Identify which cell holds the provided text, then report its [x, y] central coordinate. 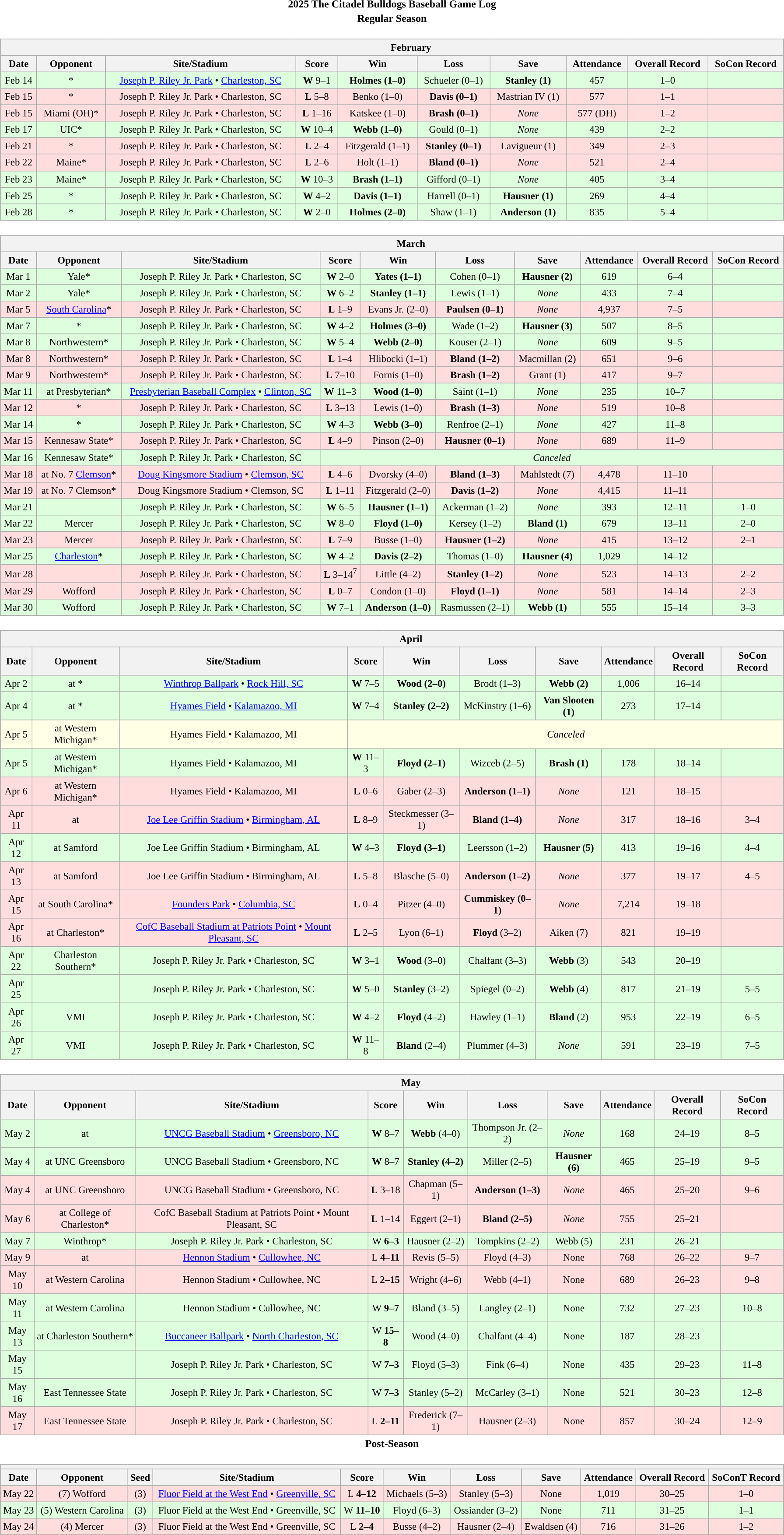
SoConT Record [746, 1477]
269 [597, 196]
235 [609, 392]
5–5 [752, 989]
Mar 16 [18, 457]
4,937 [609, 309]
Stanley (2–2) [422, 706]
Anderson (1–3) [507, 1190]
L 8–9 [366, 819]
679 [609, 523]
Apr 25 [16, 989]
Wood (3–0) [422, 960]
Floyd (1–1) [475, 591]
Hausner (2–2) [436, 1241]
Founders Park • Columbia, SC [234, 904]
May 7 [17, 1241]
L 4–6 [340, 474]
Apr 11 [16, 819]
Gould (0–1) [453, 130]
405 [597, 179]
519 [609, 408]
591 [628, 1045]
May 9 [17, 1257]
Apr 16 [16, 932]
Mar 22 [18, 523]
Grant (1) [548, 375]
L 3–18 [386, 1190]
Stanley (1–2) [475, 573]
(4) Mercer [82, 1527]
W 7–4 [366, 706]
Mar 23 [18, 540]
W 5–0 [366, 989]
Dvorsky (4–0) [398, 474]
377 [628, 875]
Bland (0–1) [453, 162]
Mar 28 [18, 573]
L 4–11 [386, 1257]
427 [609, 425]
Bland (2) [569, 1017]
30–24 [687, 1421]
Rasmussen (2–1) [475, 608]
4–5 [752, 875]
Wizceb (2–5) [497, 762]
4,478 [609, 474]
19–16 [688, 847]
609 [609, 342]
W 8–0 [340, 523]
May 6 [17, 1219]
Renfroe (2–1) [475, 425]
Miami (OH)* [71, 113]
19–17 [688, 875]
Stanley (1) [528, 80]
6–4 [675, 276]
Brash (1–1) [378, 179]
Stanley (5–3) [486, 1494]
May 11 [17, 1308]
May 10 [17, 1280]
Bland (1) [548, 523]
Hausner (1–2) [475, 540]
15–14 [675, 608]
349 [597, 146]
Mar 15 [18, 441]
McKinstry (1–6) [497, 706]
28–23 [687, 1336]
768 [627, 1257]
at South Carolina* [76, 904]
439 [597, 130]
Buccaneer Ballpark • North Charleston, SC [252, 1336]
Saint (1–1) [475, 392]
Apr 6 [16, 791]
435 [627, 1365]
817 [628, 989]
Davis (1–2) [475, 490]
Anderson (1–1) [497, 791]
835 [597, 212]
W 11–10 [362, 1510]
Harrell (0–1) [453, 196]
Apr 13 [16, 875]
Mar 21 [18, 507]
McCarley (3–1) [507, 1393]
Mar 5 [18, 309]
Webb (2–0) [398, 342]
Winthrop Ballpark • Rock Hill, SC [234, 684]
at Charleston Southern* [85, 1336]
W 15–8 [386, 1336]
Brash (0–1) [453, 113]
5–4 [668, 212]
Apr 2 [16, 684]
Chapman (5–1) [436, 1190]
543 [628, 960]
619 [609, 276]
Pinson (2–0) [398, 441]
Seed [140, 1477]
29–23 [687, 1365]
Davis (0–1) [453, 97]
Apr 26 [16, 1017]
Kersey (1–2) [475, 523]
Mar 29 [18, 591]
Michaels (5–3) [416, 1494]
Revis (5–5) [436, 1257]
11–10 [675, 474]
Brash (1–3) [475, 408]
Fitzgerald (2–0) [398, 490]
26–22 [687, 1257]
L 3–147 [340, 573]
Hausner (2–4) [486, 1527]
Feb 17 [19, 130]
Lewis (1–0) [398, 408]
Hlibocki (1–1) [398, 358]
Feb 23 [19, 179]
Leersson (1–2) [497, 847]
Wood (1–0) [398, 392]
L 0–7 [340, 591]
Ossiander (3–2) [486, 1510]
18–16 [688, 819]
Tompkins (2–2) [507, 1241]
Benko (1–0) [378, 97]
14–12 [675, 556]
Shaw (1–1) [453, 212]
716 [608, 1527]
30–23 [687, 1393]
415 [609, 540]
Apr 12 [16, 847]
19–18 [688, 904]
273 [628, 706]
Holmes (1–0) [378, 80]
Gifford (0–1) [453, 179]
Stanley (0–1) [453, 146]
Bland (2–5) [507, 1219]
Brash (1–2) [475, 375]
Anderson (1–0) [398, 608]
Mar 2 [18, 293]
6–5 [752, 1017]
Stanley (5–2) [436, 1393]
L 1–14 [386, 1219]
May 15 [17, 1365]
Wood (2–0) [422, 684]
L 0–6 [366, 791]
27–23 [687, 1308]
Frederick (7–1) [436, 1421]
Miller (2–5) [507, 1162]
W 10–4 [317, 130]
Apr 27 [16, 1045]
22–19 [688, 1017]
(5) Western Carolina [82, 1510]
L 1–16 [317, 113]
Spiegel (0–2) [497, 989]
523 [609, 573]
W 6–2 [340, 293]
Brodt (1–3) [497, 684]
April [392, 639]
Thomas (1–0) [475, 556]
732 [627, 1308]
Hausner (6) [574, 1162]
18–15 [688, 791]
Mastrian IV (1) [528, 97]
26–21 [687, 1241]
11–11 [675, 490]
L 2–5 [366, 932]
Webb (4) [569, 989]
Hawley (1–1) [497, 1017]
4,415 [609, 490]
178 [628, 762]
413 [628, 847]
Katskee (1–0) [378, 113]
W 3–1 [366, 960]
Holt (1–1) [378, 162]
Hausner (2–3) [507, 1421]
14–13 [675, 573]
Ewaldsen (4) [551, 1527]
Busse (1–0) [398, 540]
577 (DH) [597, 113]
Chalfant (4–4) [507, 1336]
Cummiskey (0–1) [497, 904]
Mar 12 [18, 408]
Bland (2–4) [422, 1045]
Bland (1–4) [497, 819]
953 [628, 1017]
May [392, 1083]
Wade (1–2) [475, 326]
577 [597, 97]
L 4–12 [362, 1494]
Fornis (1–0) [398, 375]
Bland (1–2) [475, 358]
507 [609, 326]
L 2–15 [386, 1280]
393 [609, 507]
L 1–11 [340, 490]
Webb (2) [569, 684]
Winthrop* [85, 1241]
Kouser (2–1) [475, 342]
Holmes (2–0) [378, 212]
Lavigueur (1) [528, 146]
9–8 [752, 1280]
317 [628, 819]
Steckmesser (3–1) [422, 819]
31–25 [672, 1510]
Apr 15 [16, 904]
Charleston* [79, 556]
Hausner (1–1) [398, 507]
Ackerman (1–2) [475, 507]
Fitzgerald (1–1) [378, 146]
14–14 [675, 591]
Feb 22 [19, 162]
Anderson (1) [528, 212]
L 4–9 [340, 441]
Fink (6–4) [507, 1365]
3–3 [748, 608]
Hausner (1) [528, 196]
Eggert (2–1) [436, 1219]
Webb (1–0) [378, 130]
Webb (4–0) [436, 1134]
Thompson Jr. (2–2) [507, 1134]
Mar 25 [18, 556]
13–12 [675, 540]
Apr 4 [16, 706]
Mar 1 [18, 276]
168 [627, 1134]
26–23 [687, 1280]
Pitzer (4–0) [422, 904]
Aiken (7) [569, 932]
Mar 30 [18, 608]
12–9 [752, 1421]
1,019 [608, 1494]
W 9–1 [317, 80]
11–9 [675, 441]
Hausner (4) [548, 556]
Mar 9 [18, 375]
24–19 [687, 1134]
May 2 [17, 1134]
Mar 7 [18, 326]
at College of Charleston* [85, 1219]
Charleston Southern* [76, 960]
L 2–6 [317, 162]
Mahlstedt (7) [548, 474]
Langley (2–1) [507, 1308]
L 3–13 [340, 408]
Stanley (3–2) [422, 989]
Macmillan (2) [548, 358]
Webb (4–1) [507, 1280]
Condon (1–0) [398, 591]
Hausner (0–1) [475, 441]
Bland (3–5) [436, 1308]
May 17 [17, 1421]
20–19 [688, 960]
Floyd (4–3) [507, 1257]
417 [609, 375]
Plummer (4–3) [497, 1045]
10–7 [675, 392]
Webb (5) [574, 1241]
February [392, 47]
Holmes (3–0) [398, 326]
Floyd (3–1) [422, 847]
Brash (1) [569, 762]
31–26 [672, 1527]
16–14 [688, 684]
Stanley (1–1) [398, 293]
Feb 21 [19, 146]
555 [609, 608]
W 10–3 [317, 179]
457 [597, 80]
23–19 [688, 1045]
Hausner (5) [569, 847]
Floyd (2–1) [422, 762]
1,006 [628, 684]
25–20 [687, 1190]
L 0–4 [366, 904]
121 [628, 791]
2–4 [668, 162]
Bland (1–3) [475, 474]
2–1 [748, 540]
Feb 28 [19, 212]
7,214 [628, 904]
Feb 25 [19, 196]
Webb (3) [569, 960]
Van Slooten (1) [569, 706]
187 [627, 1336]
13–11 [675, 523]
Anderson (1–2) [497, 875]
W 9–7 [386, 1308]
Cohen (0–1) [475, 276]
Apr 22 [16, 960]
Busse (4–2) [416, 1527]
857 [627, 1421]
Floyd (3–2) [497, 932]
May 22 [19, 1494]
Mar 14 [18, 425]
Evans Jr. (2–0) [398, 309]
433 [609, 293]
Mar 18 [18, 474]
May 24 [19, 1527]
755 [627, 1219]
Paulsen (0–1) [475, 309]
Stanley (4–2) [436, 1162]
Blasche (5–0) [422, 875]
South Carolina* [79, 309]
Floyd (4–2) [422, 1017]
(7) Wofford [82, 1494]
Webb (3–0) [398, 425]
19–19 [688, 932]
25–21 [687, 1219]
17–14 [688, 706]
Webb (1) [548, 608]
Yates (1–1) [398, 276]
W 7–5 [366, 684]
Davis (1–1) [378, 196]
Feb 14 [19, 80]
May 16 [17, 1393]
Hausner (3) [548, 326]
Floyd (6–3) [416, 1510]
Mar 19 [18, 490]
W 11–8 [366, 1045]
Lyon (6–1) [422, 932]
UIC* [71, 130]
Gaber (2–3) [422, 791]
2–0 [748, 523]
W 7–1 [340, 608]
821 [628, 932]
21–19 [688, 989]
Little (4–2) [398, 573]
L 1–9 [340, 309]
L 1–4 [340, 358]
W 6–3 [386, 1241]
12–11 [675, 507]
L 7–9 [340, 540]
W 6–5 [340, 507]
Lewis (1–1) [475, 293]
18–14 [688, 762]
1,029 [609, 556]
at Presbyterian* [79, 392]
W 5–4 [340, 342]
Schueler (0–1) [453, 80]
Hausner (2) [548, 276]
May 23 [19, 1510]
581 [609, 591]
L 7–10 [340, 375]
231 [627, 1241]
Mar 11 [18, 392]
L 2–11 [386, 1421]
Davis (2–2) [398, 556]
651 [609, 358]
Floyd (5–3) [436, 1365]
30–25 [672, 1494]
711 [608, 1510]
7–4 [675, 293]
March [392, 243]
Chalfant (3–3) [497, 960]
25–19 [687, 1162]
Wright (4–6) [436, 1280]
May 13 [17, 1336]
at Charleston* [76, 932]
Presbyterian Baseball Complex • Clinton, SC [220, 392]
12–8 [752, 1393]
Floyd (1–0) [398, 523]
Wood (4–0) [436, 1336]
